From the cell containing the given text, extract its center point as [X, Y] coordinate. 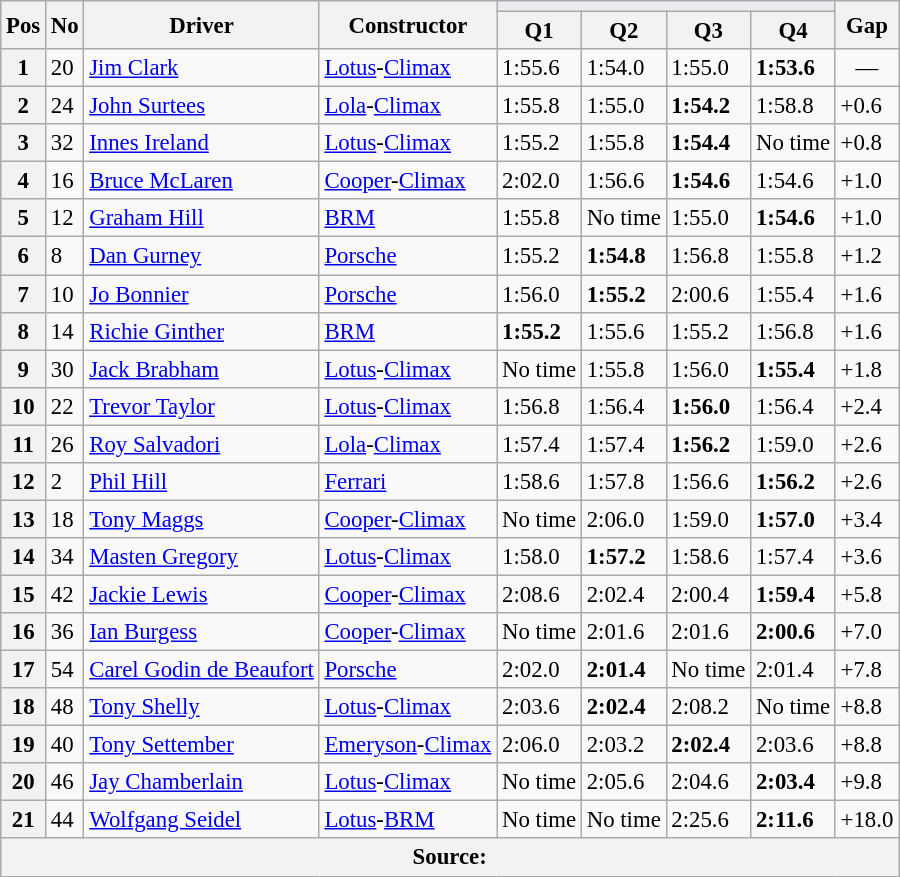
Q4 [794, 31]
2:03.4 [794, 782]
Jo Bonnier [202, 294]
48 [65, 707]
4 [24, 181]
2:05.6 [624, 782]
1:59.4 [794, 594]
+0.8 [866, 143]
Tony Maggs [202, 519]
Masten Gregory [202, 557]
+7.0 [866, 632]
1 [24, 68]
22 [65, 406]
Graham Hill [202, 219]
15 [24, 594]
2:00.4 [708, 594]
Jack Brabham [202, 369]
+9.8 [866, 782]
Jim Clark [202, 68]
Jay Chamberlain [202, 782]
1:57.8 [624, 482]
24 [65, 106]
2:08.2 [708, 707]
40 [65, 745]
Bruce McLaren [202, 181]
30 [65, 369]
3 [24, 143]
Tony Settember [202, 745]
+1.8 [866, 369]
+5.8 [866, 594]
5 [24, 219]
Emeryson-Climax [408, 745]
2:08.6 [540, 594]
Roy Salvadori [202, 444]
21 [24, 820]
1:54.4 [708, 143]
+2.4 [866, 406]
54 [65, 670]
+3.4 [866, 519]
John Surtees [202, 106]
2:03.2 [624, 745]
Q1 [540, 31]
9 [24, 369]
Lotus-BRM [408, 820]
13 [24, 519]
1:53.6 [794, 68]
19 [24, 745]
17 [24, 670]
Carel Godin de Beaufort [202, 670]
26 [65, 444]
— [866, 68]
1:58.8 [794, 106]
11 [24, 444]
Phil Hill [202, 482]
Tony Shelly [202, 707]
1:58.0 [540, 557]
+3.6 [866, 557]
1:54.2 [708, 106]
No [65, 25]
Q2 [624, 31]
42 [65, 594]
1:54.0 [624, 68]
Ferrari [408, 482]
2:11.6 [794, 820]
Constructor [408, 25]
2:04.6 [708, 782]
Richie Ginther [202, 331]
7 [24, 294]
+7.8 [866, 670]
+0.6 [866, 106]
Innes Ireland [202, 143]
46 [65, 782]
Ian Burgess [202, 632]
Source: [450, 858]
Trevor Taylor [202, 406]
1:57.0 [794, 519]
Wolfgang Seidel [202, 820]
+1.2 [866, 256]
Dan Gurney [202, 256]
Gap [866, 25]
+18.0 [866, 820]
Jackie Lewis [202, 594]
Q3 [708, 31]
34 [65, 557]
44 [65, 820]
32 [65, 143]
36 [65, 632]
Driver [202, 25]
6 [24, 256]
1:57.2 [624, 557]
Pos [24, 25]
1:54.8 [624, 256]
2:25.6 [708, 820]
